Locate the cell with the specified text and output its [X, Y] center coordinate. 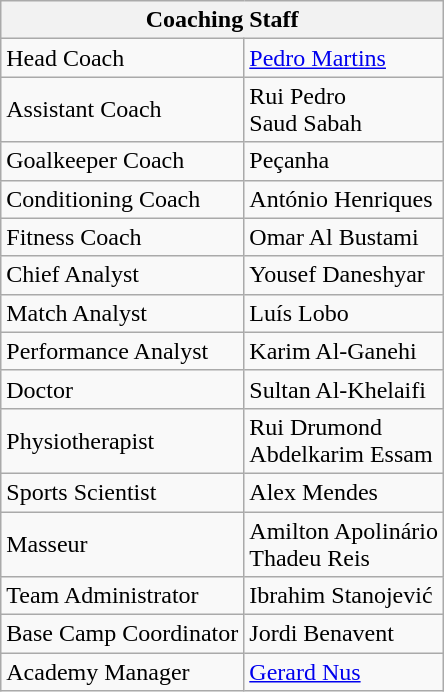
Sports Scientist [122, 492]
Doctor [122, 389]
Masseur [122, 544]
Gerard Nus [344, 672]
Karim Al-Ganehi [344, 351]
Alex Mendes [344, 492]
Fitness Coach [122, 237]
Coaching Staff [222, 20]
Jordi Benavent [344, 634]
Performance Analyst [122, 351]
Academy Manager [122, 672]
Peçanha [344, 161]
Luís Lobo [344, 313]
Rui Drumond Abdelkarim Essam [344, 440]
Head Coach [122, 58]
Sultan Al-Khelaifi [344, 389]
Chief Analyst [122, 275]
Pedro Martins [344, 58]
Base Camp Coordinator [122, 634]
Team Administrator [122, 596]
Amilton Apolinário Thadeu Reis [344, 544]
Rui Pedro Saud Sabah [344, 110]
Yousef Daneshyar [344, 275]
Goalkeeper Coach [122, 161]
Conditioning Coach [122, 199]
Omar Al Bustami [344, 237]
António Henriques [344, 199]
Ibrahim Stanojević [344, 596]
Assistant Coach [122, 110]
Match Analyst [122, 313]
Physiotherapist [122, 440]
